Detect which cell encompasses the target text, then output its [X, Y] center coordinate. 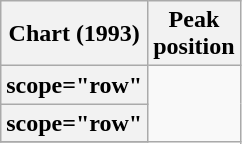
Chart (1993) [74, 34]
Peakposition [194, 34]
